For the text-containing cell, return its midpoint in [X, Y] coordinate format. 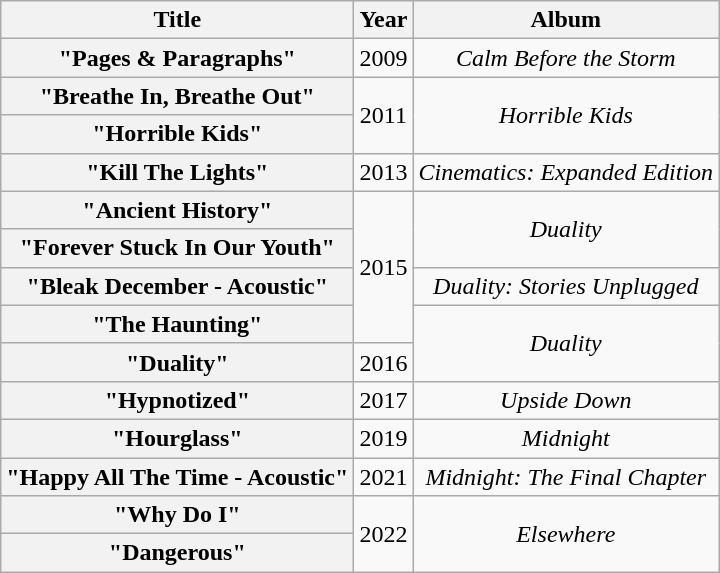
2017 [384, 400]
"Bleak December - Acoustic" [178, 286]
2016 [384, 362]
Album [566, 20]
"Forever Stuck In Our Youth" [178, 248]
"Why Do I" [178, 515]
2009 [384, 58]
Cinematics: Expanded Edition [566, 172]
Elsewhere [566, 534]
"Happy All The Time - Acoustic" [178, 477]
"Dangerous" [178, 553]
2019 [384, 438]
Year [384, 20]
"The Haunting" [178, 324]
"Breathe In, Breathe Out" [178, 96]
Upside Down [566, 400]
"Pages & Paragraphs" [178, 58]
2011 [384, 115]
"Kill The Lights" [178, 172]
"Hourglass" [178, 438]
Calm Before the Storm [566, 58]
2013 [384, 172]
Title [178, 20]
2015 [384, 267]
"Horrible Kids" [178, 134]
"Ancient History" [178, 210]
"Hypnotized" [178, 400]
2021 [384, 477]
Duality: Stories Unplugged [566, 286]
"Duality" [178, 362]
Midnight [566, 438]
2022 [384, 534]
Horrible Kids [566, 115]
Midnight: The Final Chapter [566, 477]
